Provide the [X, Y] coordinate of the cell's center where the given text is located.  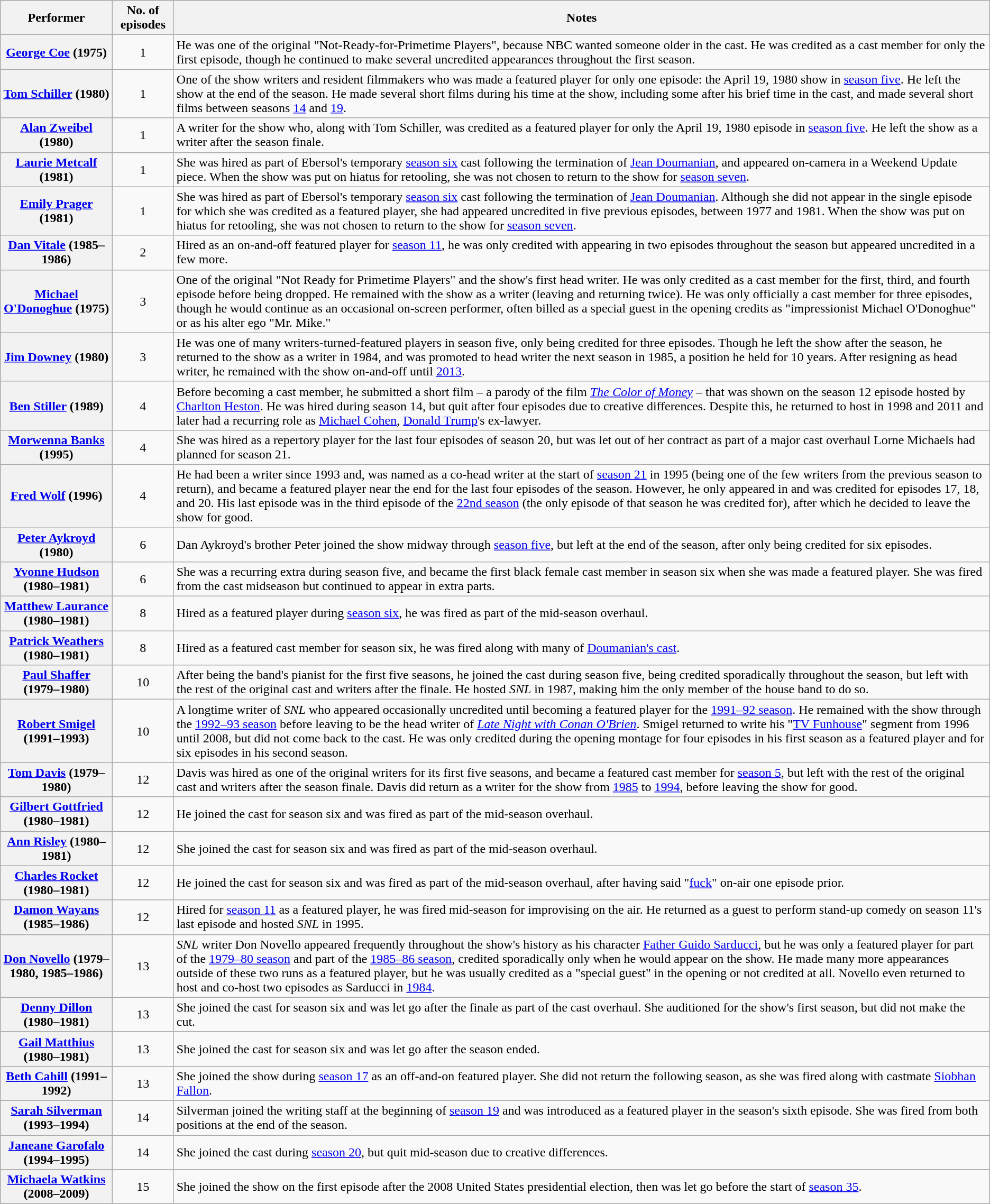
George Coe (1975) [57, 52]
Matthew Laurance (1980–1981) [57, 613]
Performer [57, 18]
She joined the cast for season six and was let go after the season ended. [582, 1049]
Yvonne Hudson (1980–1981) [57, 580]
He joined the cast for season six and was fired as part of the mid-season overhaul. [582, 814]
Sarah Silverman (1993–1994) [57, 1118]
Hired as a featured cast member for season six, he was fired along with many of Doumanian's cast. [582, 648]
Alan Zweibel (1980) [57, 135]
Emily Prager (1981) [57, 211]
15 [143, 1187]
Paul Shaffer (1979–1980) [57, 682]
Ben Stiller (1989) [57, 406]
Gilbert Gottfried (1980–1981) [57, 814]
Dan Vitale (1985–1986) [57, 253]
Notes [582, 18]
Denny Dillon (1980–1981) [57, 1014]
Hired as a featured player during season six, he was fired as part of the mid-season overhaul. [582, 613]
Gail Matthius (1980–1981) [57, 1049]
No. of episodes [143, 18]
Jim Downey (1980) [57, 357]
Charles Rocket (1980–1981) [57, 883]
She joined the show on the first episode after the 2008 United States presidential election, then was let go before the start of season 35. [582, 1187]
Peter Aykroyd (1980) [57, 545]
Janeane Garofalo (1994–1995) [57, 1152]
Ann Risley (1980–1981) [57, 848]
She joined the cast for season six and was fired as part of the mid-season overhaul. [582, 848]
Robert Smigel (1991–1993) [57, 731]
Michael O'Donoghue (1975) [57, 301]
Don Novello (1979–1980, 1985–1986) [57, 966]
Morwenna Banks (1995) [57, 447]
She joined the cast during season 20, but quit mid-season due to creative differences. [582, 1152]
He joined the cast for season six and was fired as part of the mid-season overhaul, after having said "fuck" on-air one episode prior. [582, 883]
Tom Schiller (1980) [57, 94]
Fred Wolf (1996) [57, 496]
Patrick Weathers (1980–1981) [57, 648]
2 [143, 253]
Laurie Metcalf (1981) [57, 169]
Damon Wayans (1985–1986) [57, 917]
Beth Cahill (1991–1992) [57, 1083]
Michaela Watkins (2008–2009) [57, 1187]
Tom Davis (1979–1980) [57, 779]
